Return (X, Y) of the center of cell containing provided text 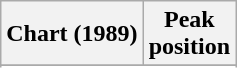
Chart (1989) (72, 34)
Peakposition (189, 34)
